From the cell containing the given text, extract its center point as [X, Y] coordinate. 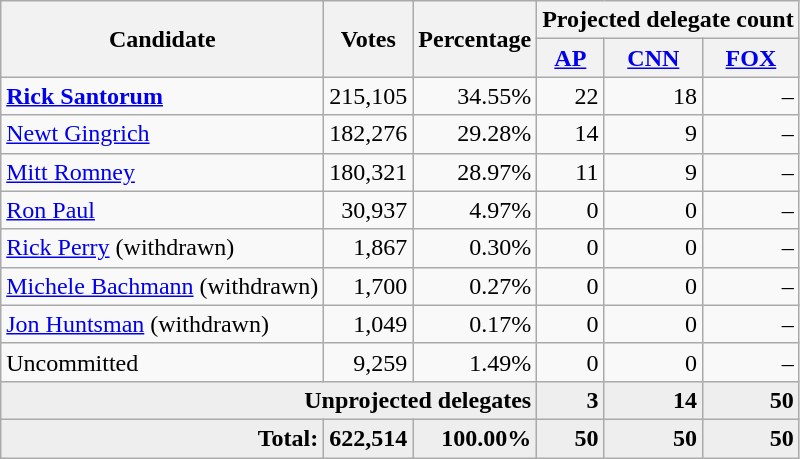
0.27% [475, 286]
622,514 [368, 438]
Total: [162, 438]
AP [570, 58]
1.49% [475, 362]
182,276 [368, 134]
Unprojected delegates [269, 400]
CNN [654, 58]
0.30% [475, 248]
215,105 [368, 96]
Candidate [162, 39]
1,867 [368, 248]
Rick Santorum [162, 96]
22 [570, 96]
1,049 [368, 324]
Rick Perry (withdrawn) [162, 248]
100.00% [475, 438]
1,700 [368, 286]
Votes [368, 39]
180,321 [368, 172]
Percentage [475, 39]
28.97% [475, 172]
Newt Gingrich [162, 134]
FOX [752, 58]
Mitt Romney [162, 172]
Jon Huntsman (withdrawn) [162, 324]
18 [654, 96]
0.17% [475, 324]
30,937 [368, 210]
3 [570, 400]
Michele Bachmann (withdrawn) [162, 286]
29.28% [475, 134]
Projected delegate count [668, 20]
4.97% [475, 210]
34.55% [475, 96]
Uncommitted [162, 362]
11 [570, 172]
Ron Paul [162, 210]
9,259 [368, 362]
